Search for the cell housing the specified text and yield its (x, y) center coordinate. 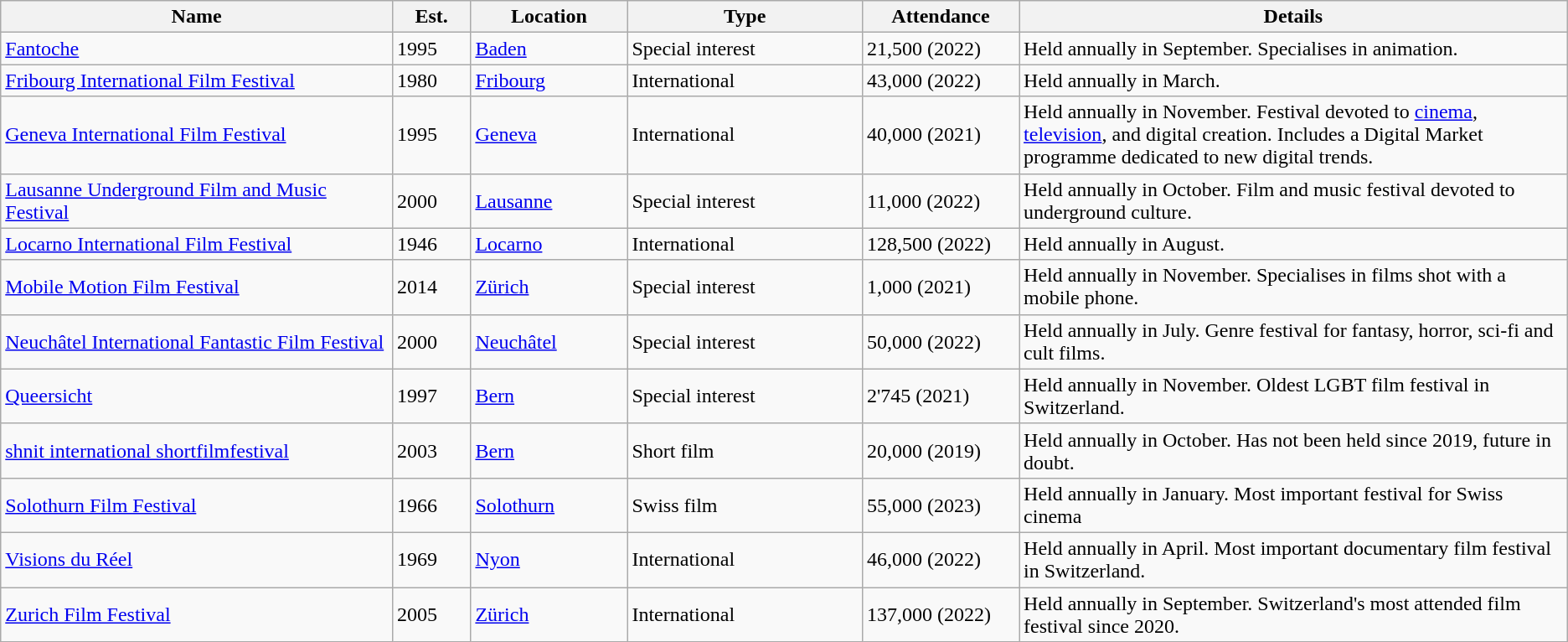
Geneva (549, 135)
40,000 (2021) (940, 135)
Held annually in August. (1293, 244)
20,000 (2019) (940, 451)
46,000 (2022) (940, 560)
Solothurn Film Festival (197, 505)
Held annually in April. Most important documentary film festival in Switzerland. (1293, 560)
Held annually in January. Most important festival for Swiss cinema (1293, 505)
Held annually in September. Specialises in animation. (1293, 49)
Nyon (549, 560)
Mobile Motion Film Festival (197, 287)
21,500 (2022) (940, 49)
1980 (431, 80)
55,000 (2023) (940, 505)
Visions du Réel (197, 560)
Queersicht (197, 396)
Held annually in November. Oldest LGBT film festival in Switzerland. (1293, 396)
Baden (549, 49)
shnit international shortfilmfestival (197, 451)
Locarno (549, 244)
Held annually in July. Genre festival for fantasy, horror, sci-fi and cult films. (1293, 342)
Fantoche (197, 49)
128,500 (2022) (940, 244)
50,000 (2022) (940, 342)
Held annually in November. Specialises in films shot with a mobile phone. (1293, 287)
Locarno International Film Festival (197, 244)
Neuchâtel (549, 342)
Attendance (940, 17)
2'745 (2021) (940, 396)
43,000 (2022) (940, 80)
Type (745, 17)
Zurich Film Festival (197, 614)
Name (197, 17)
2005 (431, 614)
Est. (431, 17)
Fribourg International Film Festival (197, 80)
1966 (431, 505)
1997 (431, 396)
Short film (745, 451)
Held annually in March. (1293, 80)
Held annually in October. Has not been held since 2019, future in doubt. (1293, 451)
11,000 (2022) (940, 201)
Details (1293, 17)
Location (549, 17)
Held annually in September. Switzerland's most attended film festival since 2020. (1293, 614)
Neuchâtel International Fantastic Film Festival (197, 342)
Solothurn (549, 505)
Fribourg (549, 80)
1946 (431, 244)
Lausanne (549, 201)
2014 (431, 287)
1969 (431, 560)
Lausanne Underground Film and Music Festival (197, 201)
137,000 (2022) (940, 614)
Swiss film (745, 505)
2003 (431, 451)
1,000 (2021) (940, 287)
Geneva International Film Festival (197, 135)
Held annually in October. Film and music festival devoted to underground culture. (1293, 201)
